Output the [x, y] coordinate of the center of the cell containing the given text.  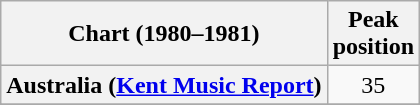
35 [373, 85]
Australia (Kent Music Report) [164, 85]
Chart (1980–1981) [164, 34]
Peakposition [373, 34]
